Detect which cell encompasses the target text, then output its [X, Y] center coordinate. 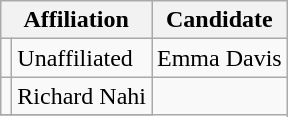
Emma Davis [220, 58]
Affiliation [76, 20]
Candidate [220, 20]
Unaffiliated [82, 58]
Richard Nahi [82, 96]
